Extract the (x, y) coordinate from the center of the cell holding the provided text.  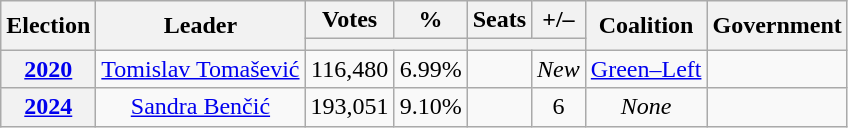
193,051 (350, 107)
Leader (200, 26)
Tomislav Tomašević (200, 69)
Seats (499, 20)
6 (559, 107)
Government (777, 26)
None (646, 107)
2024 (48, 107)
9.10% (430, 107)
Election (48, 26)
Sandra Benčić (200, 107)
2020 (48, 69)
6.99% (430, 69)
Green–Left (646, 69)
116,480 (350, 69)
% (430, 20)
Coalition (646, 26)
+/– (559, 20)
New (559, 69)
Votes (350, 20)
